Provide the (X, Y) coordinate of the cell's center where the given text is located.  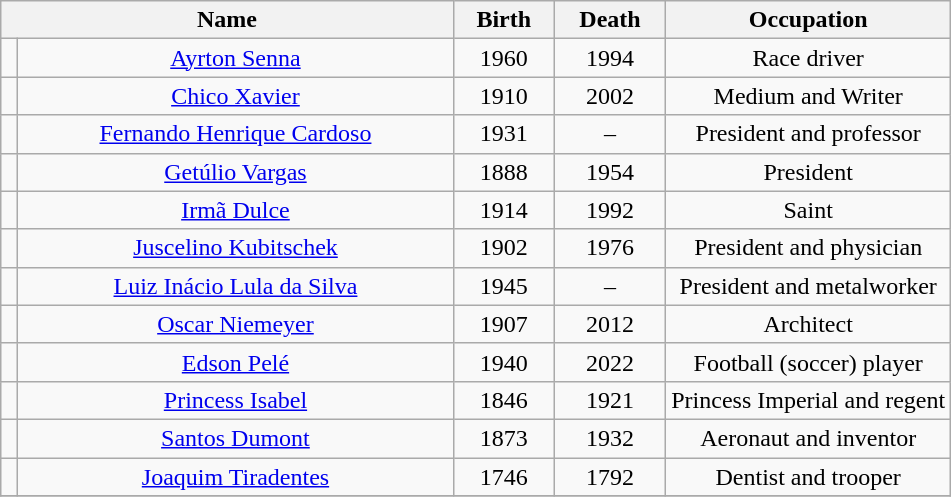
Occupation (808, 20)
Aeronaut and inventor (808, 438)
Juscelino Kubitschek (236, 248)
Luiz Inácio Lula da Silva (236, 286)
2022 (610, 362)
1914 (504, 210)
Football (soccer) player (808, 362)
Name (227, 20)
Princess Imperial and regent (808, 400)
Santos Dumont (236, 438)
1954 (610, 172)
President and physician (808, 248)
1976 (610, 248)
Edson Pelé (236, 362)
Irmã Dulce (236, 210)
1940 (504, 362)
1746 (504, 477)
1910 (504, 96)
Fernando Henrique Cardoso (236, 134)
1873 (504, 438)
President (808, 172)
1992 (610, 210)
1931 (504, 134)
Getúlio Vargas (236, 172)
Medium and Writer (808, 96)
Ayrton Senna (236, 58)
1932 (610, 438)
1888 (504, 172)
2002 (610, 96)
1994 (610, 58)
Chico Xavier (236, 96)
1907 (504, 324)
Princess Isabel (236, 400)
President and metalworker (808, 286)
1792 (610, 477)
Birth (504, 20)
1945 (504, 286)
Race driver (808, 58)
President and professor (808, 134)
Saint (808, 210)
1921 (610, 400)
Dentist and trooper (808, 477)
2012 (610, 324)
Oscar Niemeyer (236, 324)
1960 (504, 58)
Death (610, 20)
Joaquim Tiradentes (236, 477)
1902 (504, 248)
1846 (504, 400)
Architect (808, 324)
